Extract the (X, Y) coordinate from the center of the cell holding the provided text.  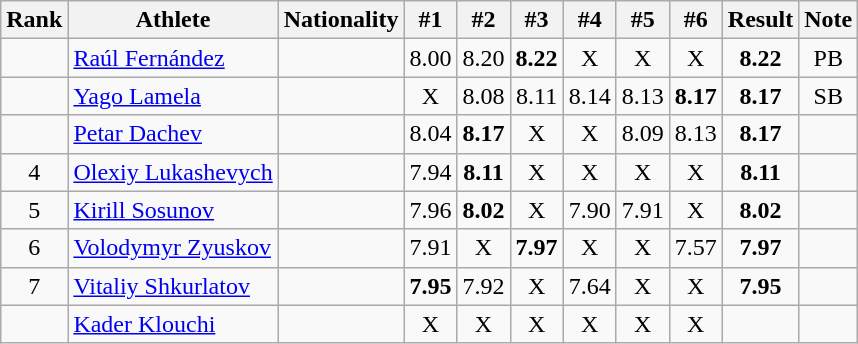
8.14 (590, 96)
4 (34, 172)
8.08 (484, 96)
8.04 (430, 134)
7.90 (590, 210)
Note (828, 20)
5 (34, 210)
#5 (642, 20)
SB (828, 96)
Rank (34, 20)
Petar Dachev (173, 134)
#6 (696, 20)
7.94 (430, 172)
8.09 (642, 134)
Volodymyr Zyuskov (173, 248)
PB (828, 58)
7 (34, 286)
7.92 (484, 286)
#1 (430, 20)
Vitaliy Shkurlatov (173, 286)
7.96 (430, 210)
7.64 (590, 286)
Nationality (341, 20)
7.57 (696, 248)
6 (34, 248)
Kirill Sosunov (173, 210)
Athlete (173, 20)
#3 (536, 20)
8.20 (484, 58)
Yago Lamela (173, 96)
#2 (484, 20)
8.00 (430, 58)
Result (760, 20)
Olexiy Lukashevych (173, 172)
#4 (590, 20)
Raúl Fernández (173, 58)
Kader Klouchi (173, 324)
